Provide the (X, Y) coordinate of the cell's center where the given text is located.  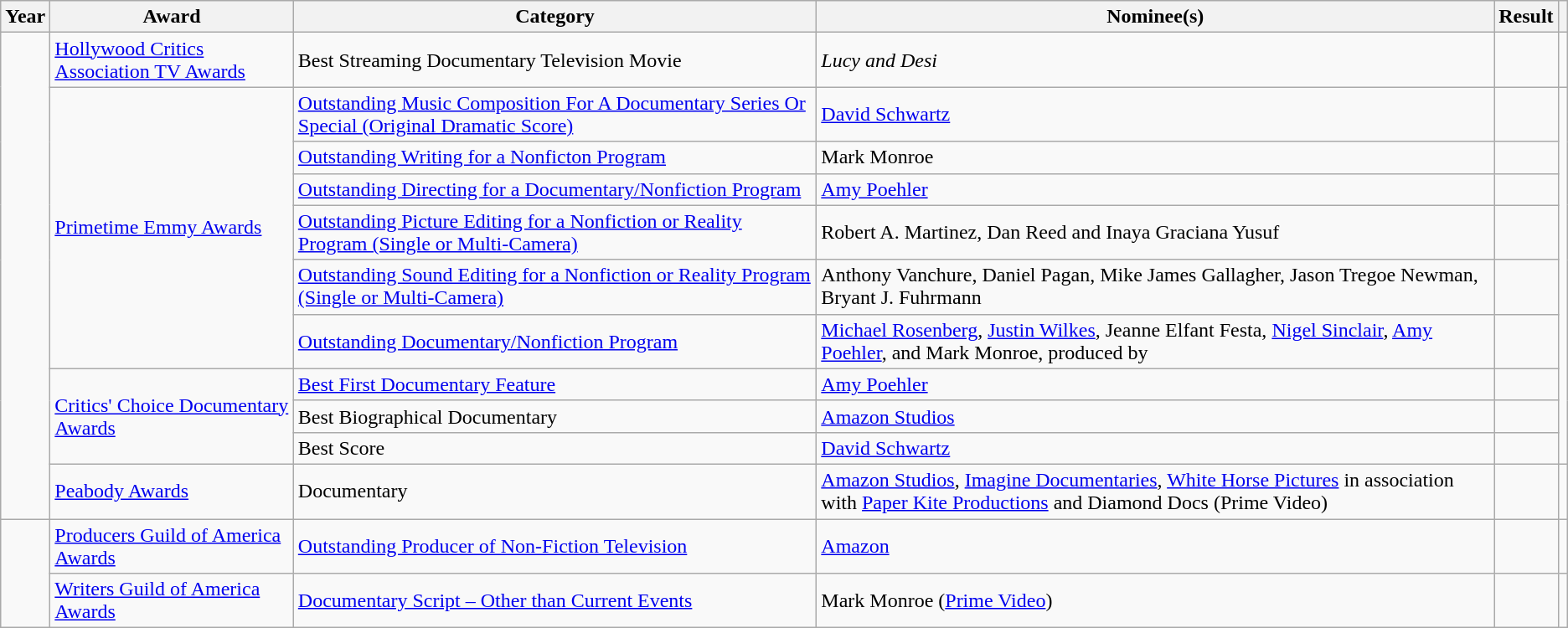
Best Score (554, 448)
Outstanding Music Composition For A Documentary Series Or Special (Original Dramatic Score) (554, 114)
Year (25, 17)
Best First Documentary Feature (554, 384)
Documentary Script – Other than Current Events (554, 601)
Lucy and Desi (1156, 60)
Peabody Awards (173, 491)
Result (1526, 17)
Outstanding Producer of Non-Fiction Television (554, 546)
Outstanding Picture Editing for a Nonfiction or Reality Program (Single or Multi-Camera) (554, 233)
Hollywood Critics Association TV Awards (173, 60)
Amazon Studios (1156, 416)
Anthony Vanchure, Daniel Pagan, Mike James Gallagher, Jason Tregoe Newman, Bryant J. Fuhrmann (1156, 286)
Nominee(s) (1156, 17)
Amazon (1156, 546)
Outstanding Documentary/Nonfiction Program (554, 342)
Best Streaming Documentary Television Movie (554, 60)
Critics' Choice Documentary Awards (173, 416)
Primetime Emmy Awards (173, 228)
Michael Rosenberg, Justin Wilkes, Jeanne Elfant Festa, Nigel Sinclair, Amy Poehler, and Mark Monroe, produced by (1156, 342)
Best Biographical Documentary (554, 416)
Amazon Studios, Imagine Documentaries, White Horse Pictures in association with Paper Kite Productions and Diamond Docs (Prime Video) (1156, 491)
Outstanding Directing for a Documentary/Nonfiction Program (554, 189)
Robert A. Martinez, Dan Reed and Inaya Graciana Yusuf (1156, 233)
Documentary (554, 491)
Category (554, 17)
Producers Guild of America Awards (173, 546)
Award (173, 17)
Outstanding Writing for a Nonficton Program (554, 157)
Mark Monroe (1156, 157)
Mark Monroe (Prime Video) (1156, 601)
Writers Guild of America Awards (173, 601)
Outstanding Sound Editing for a Nonfiction or Reality Program (Single or Multi-Camera) (554, 286)
